Find where the given text appears and provide that cell's center as (X, Y) coordinate. 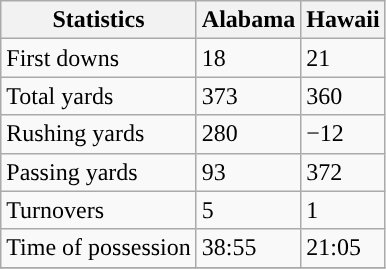
360 (343, 96)
Alabama (248, 20)
372 (343, 172)
Statistics (99, 20)
21 (343, 58)
38:55 (248, 248)
280 (248, 134)
1 (343, 210)
5 (248, 210)
−12 (343, 134)
Time of possession (99, 248)
18 (248, 58)
Turnovers (99, 210)
Passing yards (99, 172)
93 (248, 172)
Rushing yards (99, 134)
21:05 (343, 248)
First downs (99, 58)
Hawaii (343, 20)
373 (248, 96)
Total yards (99, 96)
